Find where the given text appears and provide that cell's center as (X, Y) coordinate. 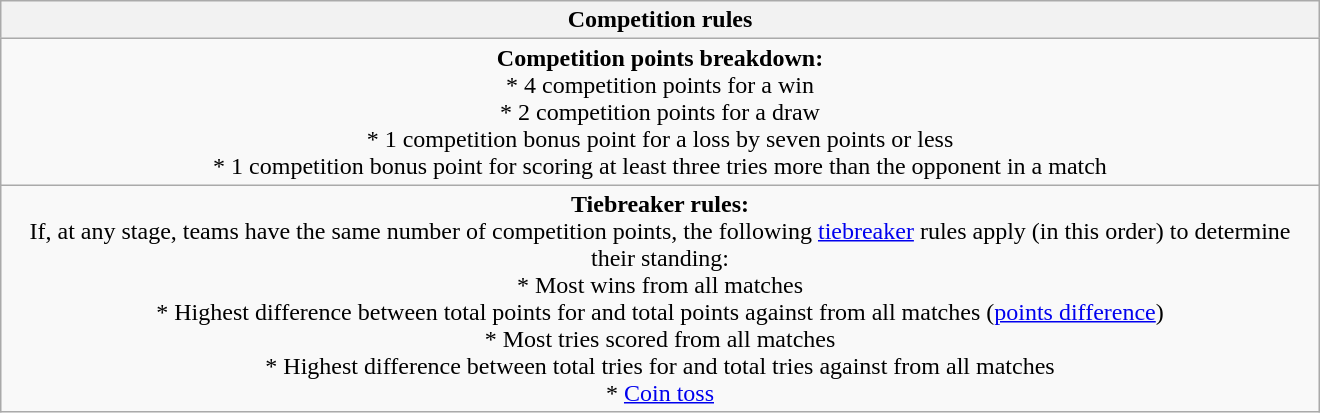
Competition rules (660, 20)
